Locate the cell with the specified text and output its (X, Y) center coordinate. 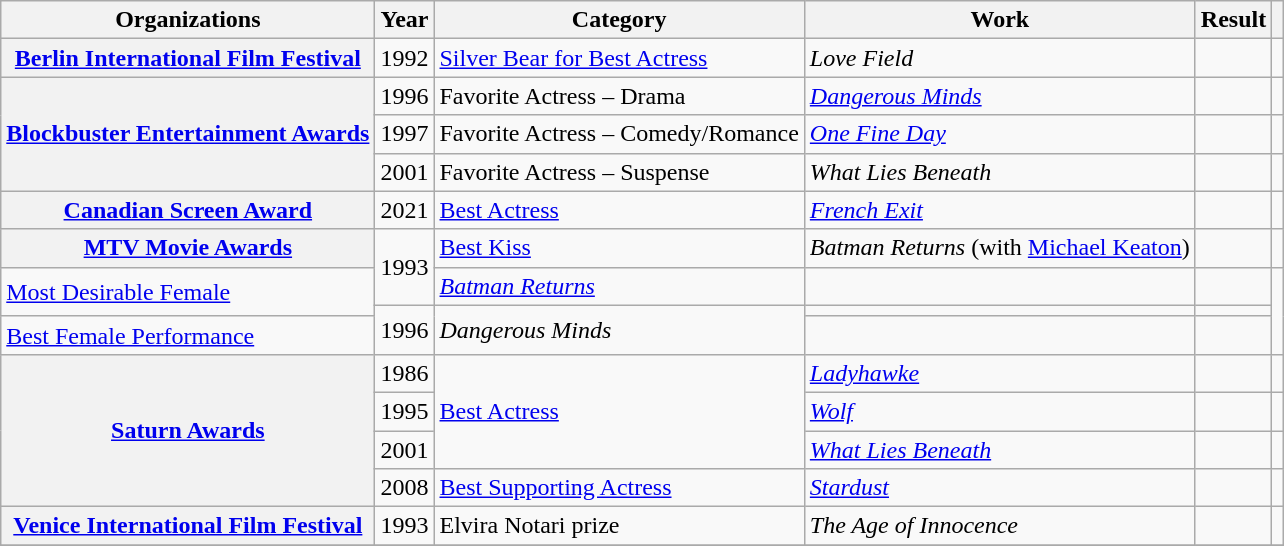
Most Desirable Female (188, 292)
Saturn Awards (188, 430)
Category (619, 20)
Canadian Screen Award (188, 210)
Result (1233, 20)
Year (404, 20)
Favorite Actress – Suspense (619, 172)
Best Supporting Actress (619, 488)
Wolf (1000, 411)
One Fine Day (1000, 134)
1997 (404, 134)
1986 (404, 373)
Berlin International Film Festival (188, 58)
2008 (404, 488)
Venice International Film Festival (188, 526)
Work (1000, 20)
The Age of Innocence (1000, 526)
Elvira Notari prize (619, 526)
MTV Movie Awards (188, 248)
Love Field (1000, 58)
Batman Returns (619, 286)
Favorite Actress – Drama (619, 96)
Silver Bear for Best Actress (619, 58)
Favorite Actress – Comedy/Romance (619, 134)
1992 (404, 58)
2021 (404, 210)
1995 (404, 411)
Blockbuster Entertainment Awards (188, 134)
Batman Returns (with Michael Keaton) (1000, 248)
Ladyhawke (1000, 373)
French Exit (1000, 210)
Best Kiss (619, 248)
Organizations (188, 20)
Best Female Performance (188, 335)
Stardust (1000, 488)
